Extract the (x, y) coordinate from the center of the cell holding the provided text.  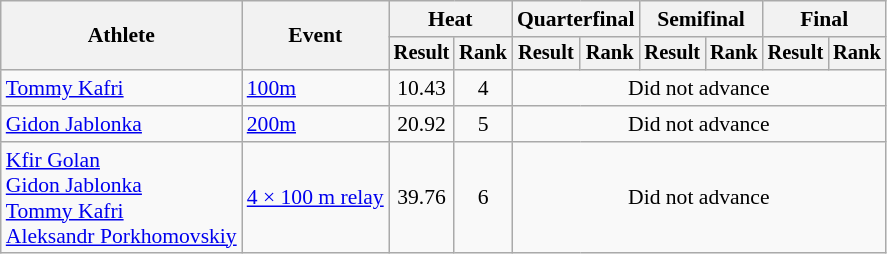
4 (483, 88)
Athlete (122, 36)
4 × 100 m relay (316, 198)
Quarterfinal (576, 19)
6 (483, 198)
Final (824, 19)
200m (316, 124)
Kfir Golan Gidon Jablonka Tommy Kafri Aleksandr Porkhomovskiy (122, 198)
Tommy Kafri (122, 88)
10.43 (422, 88)
100m (316, 88)
5 (483, 124)
20.92 (422, 124)
Semifinal (700, 19)
Gidon Jablonka (122, 124)
Heat (450, 19)
39.76 (422, 198)
Event (316, 36)
